Find where the given text appears and provide that cell's center as [x, y] coordinate. 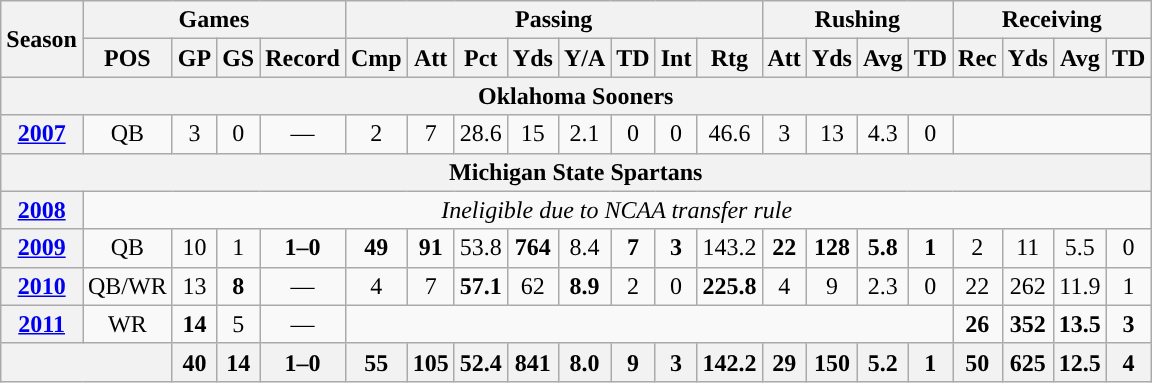
2009 [42, 248]
40 [194, 362]
10 [194, 248]
11.9 [1080, 286]
5.8 [882, 248]
352 [1028, 324]
91 [430, 248]
Y/A [584, 58]
5.5 [1080, 248]
QB/WR [127, 286]
Oklahoma Sooners [576, 96]
2.3 [882, 286]
150 [832, 362]
225.8 [730, 286]
52.4 [480, 362]
57.1 [480, 286]
105 [430, 362]
49 [376, 248]
GS [238, 58]
2010 [42, 286]
2007 [42, 134]
Games [214, 20]
Pct [480, 58]
Int [676, 58]
28.6 [480, 134]
29 [784, 362]
Rec [978, 58]
764 [532, 248]
62 [532, 286]
128 [832, 248]
Record [303, 58]
5.2 [882, 362]
Rtg [730, 58]
POS [127, 58]
Ineligible due to NCAA transfer rule [616, 210]
5 [238, 324]
2008 [42, 210]
2.1 [584, 134]
Michigan State Spartans [576, 172]
2011 [42, 324]
13.5 [1080, 324]
262 [1028, 286]
53.8 [480, 248]
Passing [554, 20]
GP [194, 58]
Receiving [1052, 20]
Season [42, 39]
Cmp [376, 58]
4.3 [882, 134]
143.2 [730, 248]
625 [1028, 362]
8 [238, 286]
12.5 [1080, 362]
8.0 [584, 362]
8.4 [584, 248]
26 [978, 324]
11 [1028, 248]
55 [376, 362]
50 [978, 362]
142.2 [730, 362]
WR [127, 324]
841 [532, 362]
8.9 [584, 286]
15 [532, 134]
Rushing [858, 20]
46.6 [730, 134]
